Extract the (x, y) coordinate from the center of the cell holding the provided text.  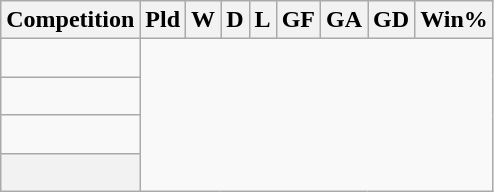
Competition (70, 20)
D (235, 20)
Win% (454, 20)
Pld (163, 20)
GF (298, 20)
L (262, 20)
GD (392, 20)
GA (344, 20)
W (204, 20)
